Return (X, Y) of the center of cell containing provided text 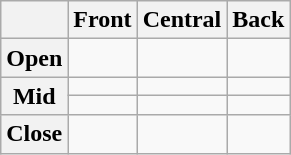
Front (102, 20)
Mid (34, 96)
Open (34, 58)
Central (182, 20)
Close (34, 134)
Back (258, 20)
